Return (x, y) of the center of cell containing provided text 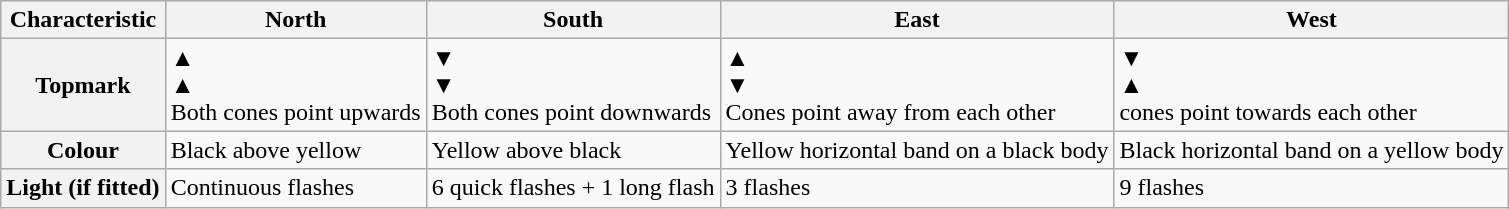
Topmark (83, 85)
South (573, 20)
Black above yellow (296, 150)
6 quick flashes + 1 long flash (573, 188)
▼▲cones point towards each other (1312, 85)
Characteristic (83, 20)
East (917, 20)
Colour (83, 150)
▲▲Both cones point upwards (296, 85)
Yellow horizontal band on a black body (917, 150)
Black horizontal band on a yellow body (1312, 150)
Light (if fitted) (83, 188)
9 flashes (1312, 188)
North (296, 20)
▼▼Both cones point downwards (573, 85)
Yellow above black (573, 150)
Continuous flashes (296, 188)
▲▼Cones point away from each other (917, 85)
West (1312, 20)
3 flashes (917, 188)
